Determine the (x, y) coordinate at the center of the cell enclosing the given text.  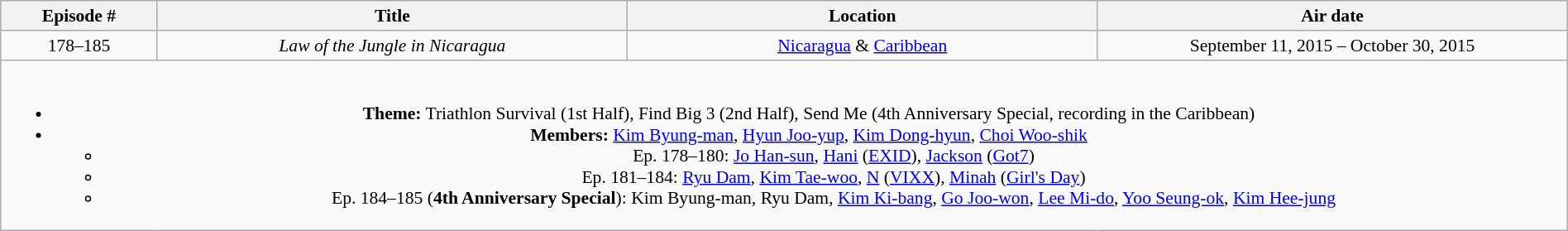
Air date (1332, 16)
Location (863, 16)
Episode # (79, 16)
Title (392, 16)
178–185 (79, 46)
Law of the Jungle in Nicaragua (392, 46)
Nicaragua & Caribbean (863, 46)
September 11, 2015 – October 30, 2015 (1332, 46)
